Scan for the cell matching the given text and deliver its (X, Y) coordinate at center. 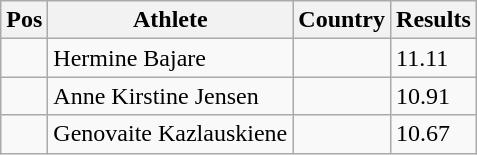
Hermine Bajare (170, 58)
10.91 (434, 96)
10.67 (434, 134)
Results (434, 20)
Country (342, 20)
Pos (24, 20)
Anne Kirstine Jensen (170, 96)
11.11 (434, 58)
Athlete (170, 20)
Genovaite Kazlauskiene (170, 134)
